Return [x, y] of the center of cell containing provided text 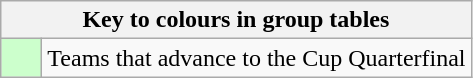
Key to colours in group tables [236, 20]
Teams that advance to the Cup Quarterfinal [256, 58]
